From the cell containing the given text, extract its center point as (x, y) coordinate. 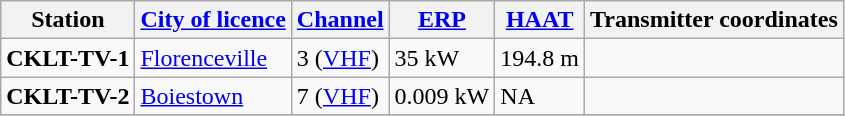
35 kW (442, 58)
0.009 kW (442, 96)
Transmitter coordinates (714, 20)
Station (68, 20)
Boiestown (213, 96)
NA (540, 96)
City of licence (213, 20)
7 (VHF) (340, 96)
ERP (442, 20)
3 (VHF) (340, 58)
HAAT (540, 20)
Florenceville (213, 58)
CKLT-TV-2 (68, 96)
194.8 m (540, 58)
CKLT-TV-1 (68, 58)
Channel (340, 20)
